Extract the (X, Y) coordinate from the center of the cell holding the provided text.  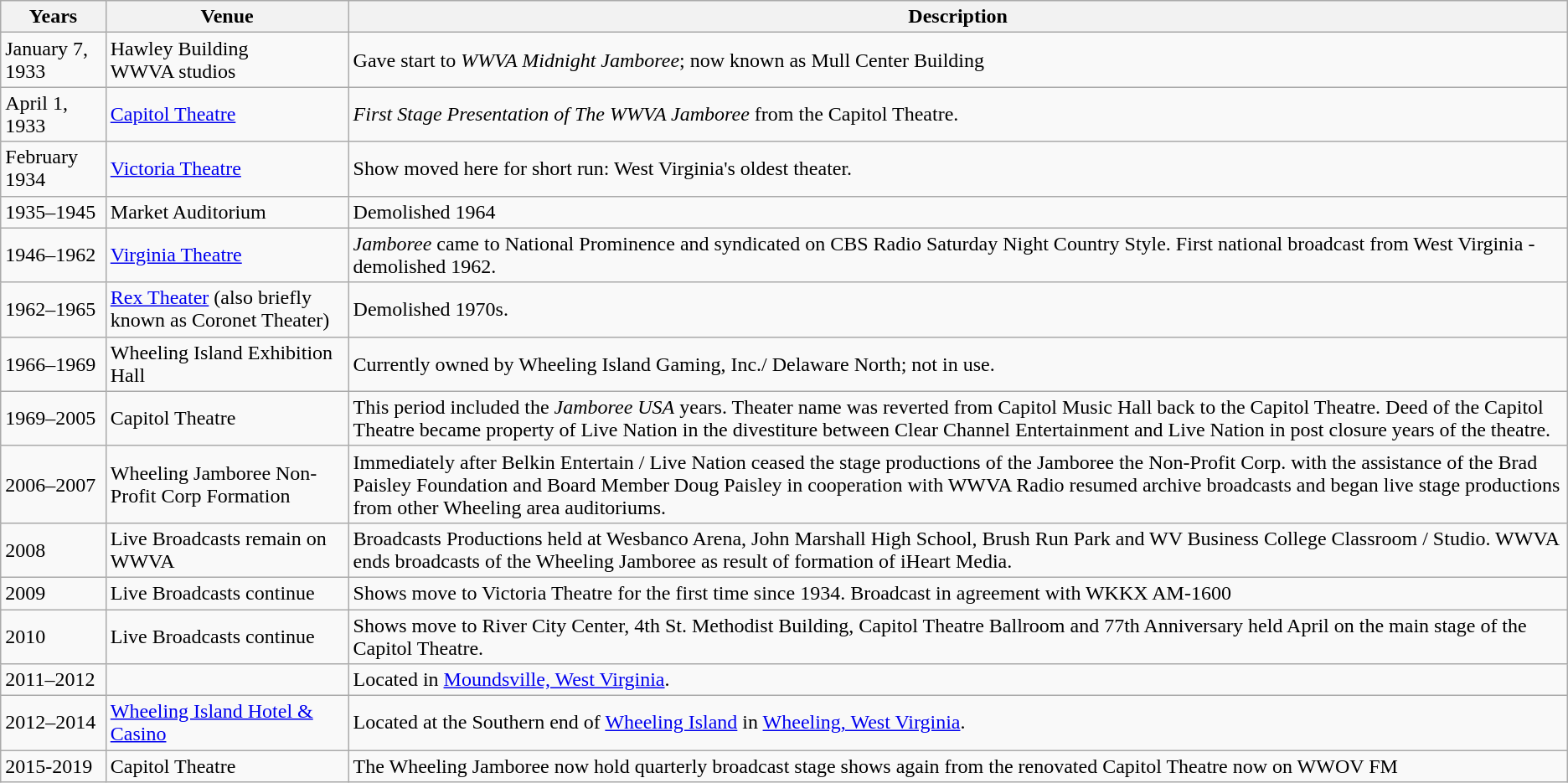
2011–2012 (54, 680)
Wheeling Island Hotel & Casino (227, 724)
2015-2019 (54, 766)
Located in Moundsville, West Virginia. (958, 680)
1962–1965 (54, 310)
Wheeling Jamboree Non-Profit Corp Formation (227, 484)
Wheeling Island Exhibition Hall (227, 363)
2006–2007 (54, 484)
February 1934 (54, 169)
Venue (227, 17)
2009 (54, 593)
Currently owned by Wheeling Island Gaming, Inc./ Delaware North; not in use. (958, 363)
Live Broadcasts remain on WWVA (227, 549)
Gave start to WWVA Midnight Jamboree; now known as Mull Center Building (958, 60)
Shows move to Victoria Theatre for the first time since 1934. Broadcast in agreement with WKKX AM-1600 (958, 593)
Years (54, 17)
1946–1962 (54, 255)
1969–2005 (54, 419)
Demolished 1970s. (958, 310)
Victoria Theatre (227, 169)
Hawley BuildingWWVA studios (227, 60)
First Stage Presentation of The WWVA Jamboree from the Capitol Theatre. (958, 114)
2008 (54, 549)
1966–1969 (54, 363)
Demolished 1964 (958, 212)
Located at the Southern end of Wheeling Island in Wheeling, West Virginia. (958, 724)
April 1, 1933 (54, 114)
2012–2014 (54, 724)
2010 (54, 636)
Show moved here for short run: West Virginia's oldest theater. (958, 169)
January 7, 1933 (54, 60)
1935–1945 (54, 212)
The Wheeling Jamboree now hold quarterly broadcast stage shows again from the renovated Capitol Theatre now on WWOV FM (958, 766)
Market Auditorium (227, 212)
Rex Theater (also briefly known as Coronet Theater) (227, 310)
Virginia Theatre (227, 255)
Description (958, 17)
